Scan for the cell matching the given text and deliver its (X, Y) coordinate at center. 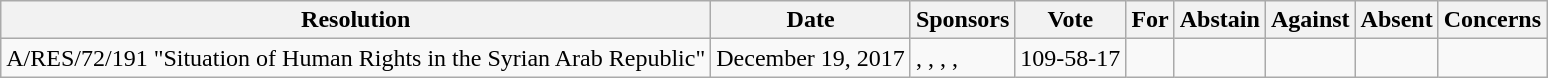
, , , , (962, 58)
Concerns (1492, 20)
December 19, 2017 (811, 58)
Vote (1070, 20)
Absent (1396, 20)
Date (811, 20)
Against (1310, 20)
Abstain (1220, 20)
Resolution (356, 20)
A/RES/72/191 "Situation of Human Rights in the Syrian Arab Republic" (356, 58)
109-58-17 (1070, 58)
For (1150, 20)
Sponsors (962, 20)
